Provide the (X, Y) coordinate of the cell's center where the given text is located.  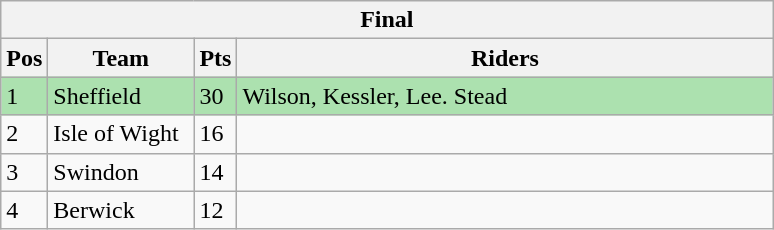
16 (216, 134)
Sheffield (121, 96)
Berwick (121, 210)
2 (24, 134)
Pos (24, 58)
14 (216, 172)
30 (216, 96)
Riders (505, 58)
Swindon (121, 172)
Final (387, 20)
Team (121, 58)
12 (216, 210)
4 (24, 210)
Wilson, Kessler, Lee. Stead (505, 96)
3 (24, 172)
1 (24, 96)
Pts (216, 58)
Isle of Wight (121, 134)
